Return the (x, y) coordinate for the center point of the cell that contains the specified text.  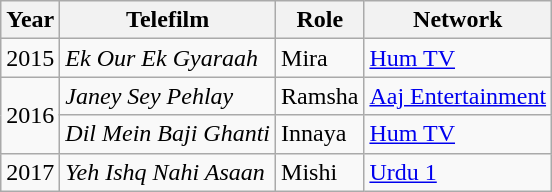
Role (320, 20)
Mishi (320, 172)
Ramsha (320, 96)
Mira (320, 58)
Year (30, 20)
Yeh Ishq Nahi Asaan (168, 172)
2015 (30, 58)
Dil Mein Baji Ghanti (168, 134)
Ek Our Ek Gyaraah (168, 58)
Innaya (320, 134)
2016 (30, 115)
Urdu 1 (458, 172)
2017 (30, 172)
Aaj Entertainment (458, 96)
Janey Sey Pehlay (168, 96)
Network (458, 20)
Telefilm (168, 20)
